Search for the cell housing the specified text and yield its (X, Y) center coordinate. 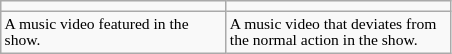
A music video that deviates from the normal action in the show. (338, 32)
A music video featured in the show. (114, 32)
